Extract the (x, y) coordinate from the center of the cell holding the provided text.  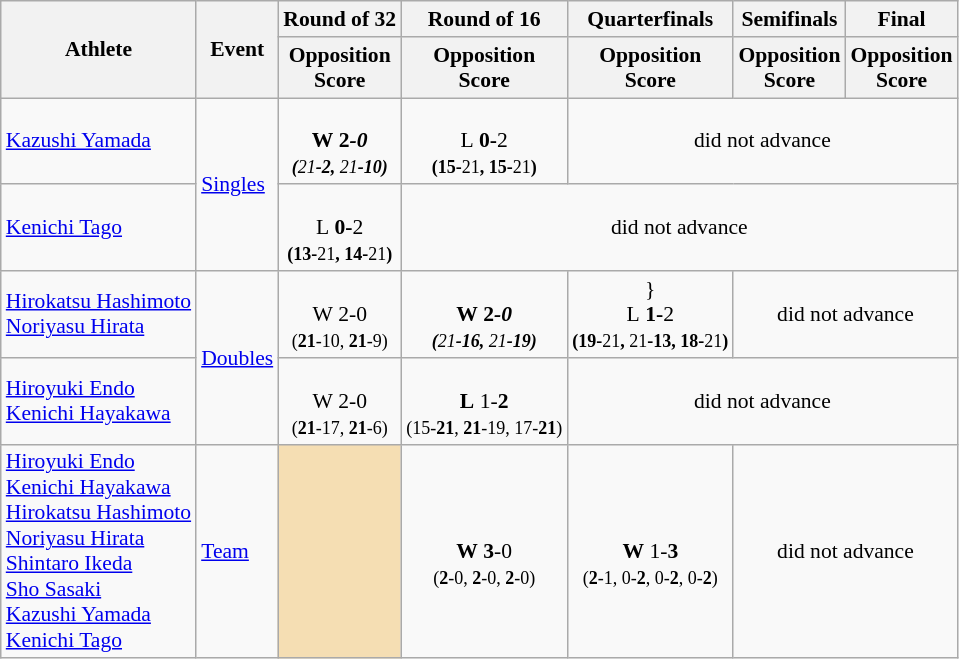
W 1-3(2-1, 0-2, 0-2, 0-2) (650, 551)
Round of 16 (484, 19)
W 2-0(21-17, 21-6) (340, 402)
L 1-2(15-21, 21-19, 17-21) (484, 402)
Singles (237, 184)
Athlete (98, 50)
Kazushi Yamada (98, 142)
Quarterfinals (650, 19)
Hirokatsu Hashimoto Noriyasu Hirata (98, 314)
W 3-0(2-0, 2-0, 2-0) (484, 551)
L 0-2(15-21, 15-21) (484, 142)
Hiroyuki Endo Kenichi Hayakawa (98, 402)
Semifinals (789, 19)
Round of 32 (340, 19)
W 2-0(21-2, 21-10) (340, 142)
Kenichi Tago (98, 228)
}L 1-2(19-21, 21-13, 18-21) (650, 314)
Hiroyuki Endo Kenichi HayakawaHirokatsu Hashimoto Noriyasu HirataShintaro Ikeda Sho SasakiKazushi Yamada Kenichi Tago (98, 551)
W 2-0(21-10, 21-9) (340, 314)
Event (237, 50)
L 0-2(13-21, 14-21) (340, 228)
Doubles (237, 358)
Final (901, 19)
W 2-0(21-16, 21-19) (484, 314)
Team (237, 551)
